Determine the [x, y] coordinate at the center of the cell enclosing the given text.  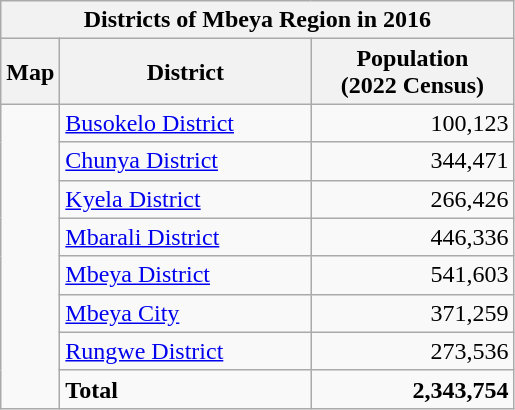
Mbeya City [186, 313]
273,536 [412, 351]
2,343,754 [412, 389]
Mbeya District [186, 275]
Map [30, 72]
District [186, 72]
541,603 [412, 275]
Kyela District [186, 199]
Busokelo District [186, 123]
Chunya District [186, 161]
Total [186, 389]
100,123 [412, 123]
446,336 [412, 237]
Population(2022 Census) [412, 72]
Districts of Mbeya Region in 2016 [258, 20]
Rungwe District [186, 351]
266,426 [412, 199]
344,471 [412, 161]
371,259 [412, 313]
Mbarali District [186, 237]
